Output the [X, Y] coordinate of the center of the cell containing the given text.  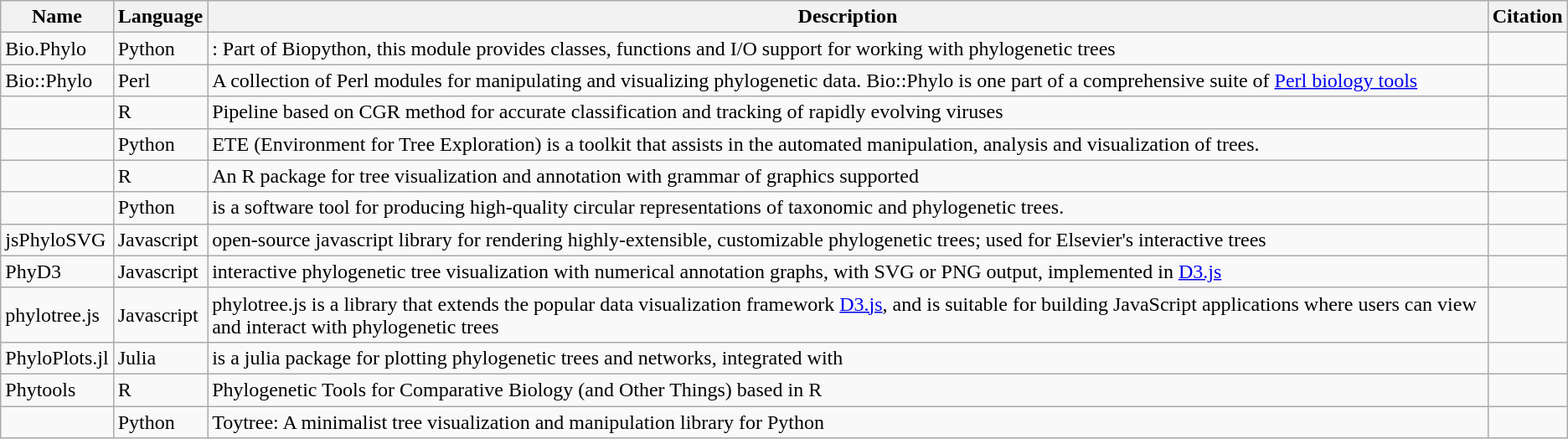
PhyD3 [57, 271]
open-source javascript library for rendering highly-extensible, customizable phylogenetic trees; used for Elsevier's interactive trees [848, 240]
Pipeline based on CGR method for accurate classification and tracking of rapidly evolving viruses [848, 112]
Language [160, 17]
Citation [1528, 17]
Bio.Phylo [57, 49]
Phytools [57, 390]
Phylogenetic Tools for Comparative Biology (and Other Things) based in R [848, 390]
Toytree: A minimalist tree visualization and manipulation library for Python [848, 421]
interactive phylogenetic tree visualization with numerical annotation graphs, with SVG or PNG output, implemented in D3.js [848, 271]
Description [848, 17]
Bio::Phylo [57, 80]
is a julia package for plotting phylogenetic trees and networks, integrated with [848, 358]
Name [57, 17]
PhyloPlots.jl [57, 358]
ETE (Environment for Tree Exploration) is a toolkit that assists in the automated manipulation, analysis and visualization of trees. [848, 144]
Perl [160, 80]
is a software tool for producing high-quality circular representations of taxonomic and phylogenetic trees. [848, 208]
An R package for tree visualization and annotation with grammar of graphics supported [848, 176]
: Part of Biopython, this module provides classes, functions and I/O support for working with phylogenetic trees [848, 49]
phylotree.js [57, 315]
Julia [160, 358]
jsPhyloSVG [57, 240]
